Determine the [x, y] coordinate at the center of the cell enclosing the given text.  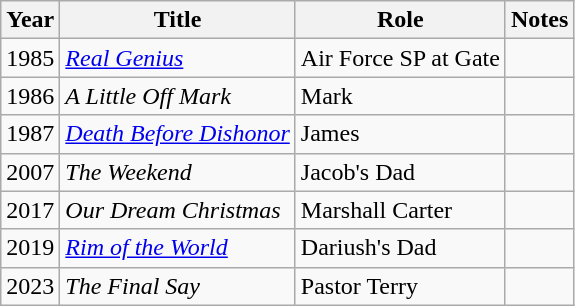
2023 [30, 286]
The Final Say [178, 286]
Marshall Carter [400, 210]
Year [30, 20]
Real Genius [178, 58]
The Weekend [178, 172]
1986 [30, 96]
Dariush's Dad [400, 248]
James [400, 134]
Role [400, 20]
2007 [30, 172]
Pastor Terry [400, 286]
1985 [30, 58]
Jacob's Dad [400, 172]
1987 [30, 134]
2017 [30, 210]
Air Force SP at Gate [400, 58]
Notes [539, 20]
Our Dream Christmas [178, 210]
A Little Off Mark [178, 96]
Rim of the World [178, 248]
Mark [400, 96]
Death Before Dishonor [178, 134]
2019 [30, 248]
Title [178, 20]
